Output the (X, Y) coordinate of the center of the cell containing the given text.  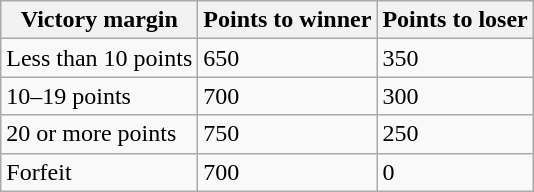
10–19 points (100, 96)
Points to loser (455, 20)
650 (288, 58)
300 (455, 96)
750 (288, 134)
250 (455, 134)
350 (455, 58)
Less than 10 points (100, 58)
Forfeit (100, 172)
0 (455, 172)
20 or more points (100, 134)
Points to winner (288, 20)
Victory margin (100, 20)
